Return the (x, y) coordinate for the center point of the cell that contains the specified text.  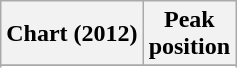
Peakposition (189, 34)
Chart (2012) (72, 34)
